Return (X, Y) of the center of cell containing provided text 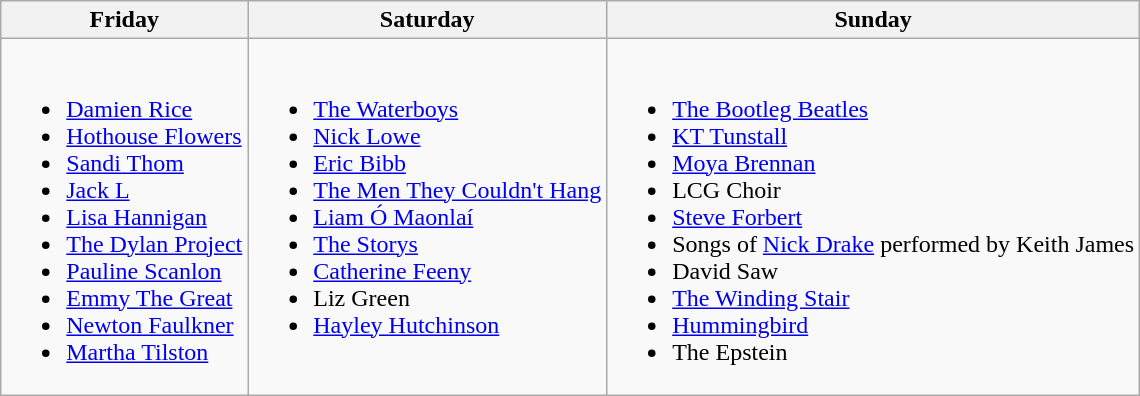
Damien RiceHothouse FlowersSandi ThomJack LLisa HanniganThe Dylan ProjectPauline ScanlonEmmy The GreatNewton FaulknerMartha Tilston (124, 217)
Saturday (428, 20)
Sunday (874, 20)
The WaterboysNick LoweEric BibbThe Men They Couldn't HangLiam Ó MaonlaíThe StorysCatherine FeenyLiz GreenHayley Hutchinson (428, 217)
Friday (124, 20)
